Capture the cell that displays the provided text and extract its (x, y) central coordinate. 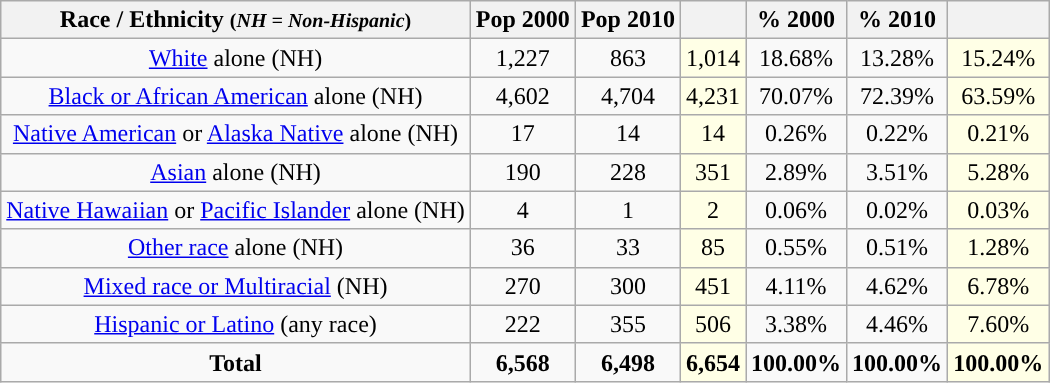
Hispanic or Latino (any race) (236, 324)
4.62% (898, 286)
351 (712, 172)
228 (628, 172)
White alone (NH) (236, 58)
13.28% (898, 58)
4,704 (628, 96)
300 (628, 286)
Black or African American alone (NH) (236, 96)
Native Hawaiian or Pacific Islander alone (NH) (236, 210)
0.22% (898, 134)
33 (628, 248)
85 (712, 248)
6.78% (998, 286)
0.51% (898, 248)
6,498 (628, 362)
% 2000 (796, 20)
222 (522, 324)
506 (712, 324)
4 (522, 210)
Pop 2000 (522, 20)
2 (712, 210)
7.60% (998, 324)
Mixed race or Multiracial (NH) (236, 286)
6,568 (522, 362)
0.55% (796, 248)
4,231 (712, 96)
0.02% (898, 210)
Race / Ethnicity (NH = Non-Hispanic) (236, 20)
% 2010 (898, 20)
355 (628, 324)
17 (522, 134)
1 (628, 210)
4,602 (522, 96)
18.68% (796, 58)
Native American or Alaska Native alone (NH) (236, 134)
Pop 2010 (628, 20)
Other race alone (NH) (236, 248)
5.28% (998, 172)
70.07% (796, 96)
15.24% (998, 58)
0.06% (796, 210)
0.21% (998, 134)
1,227 (522, 58)
4.11% (796, 286)
4.46% (898, 324)
190 (522, 172)
2.89% (796, 172)
3.51% (898, 172)
1.28% (998, 248)
1,014 (712, 58)
63.59% (998, 96)
3.38% (796, 324)
451 (712, 286)
0.26% (796, 134)
72.39% (898, 96)
6,654 (712, 362)
0.03% (998, 210)
863 (628, 58)
Asian alone (NH) (236, 172)
Total (236, 362)
36 (522, 248)
270 (522, 286)
